Return the [X, Y] coordinate for the center point of the cell that contains the specified text.  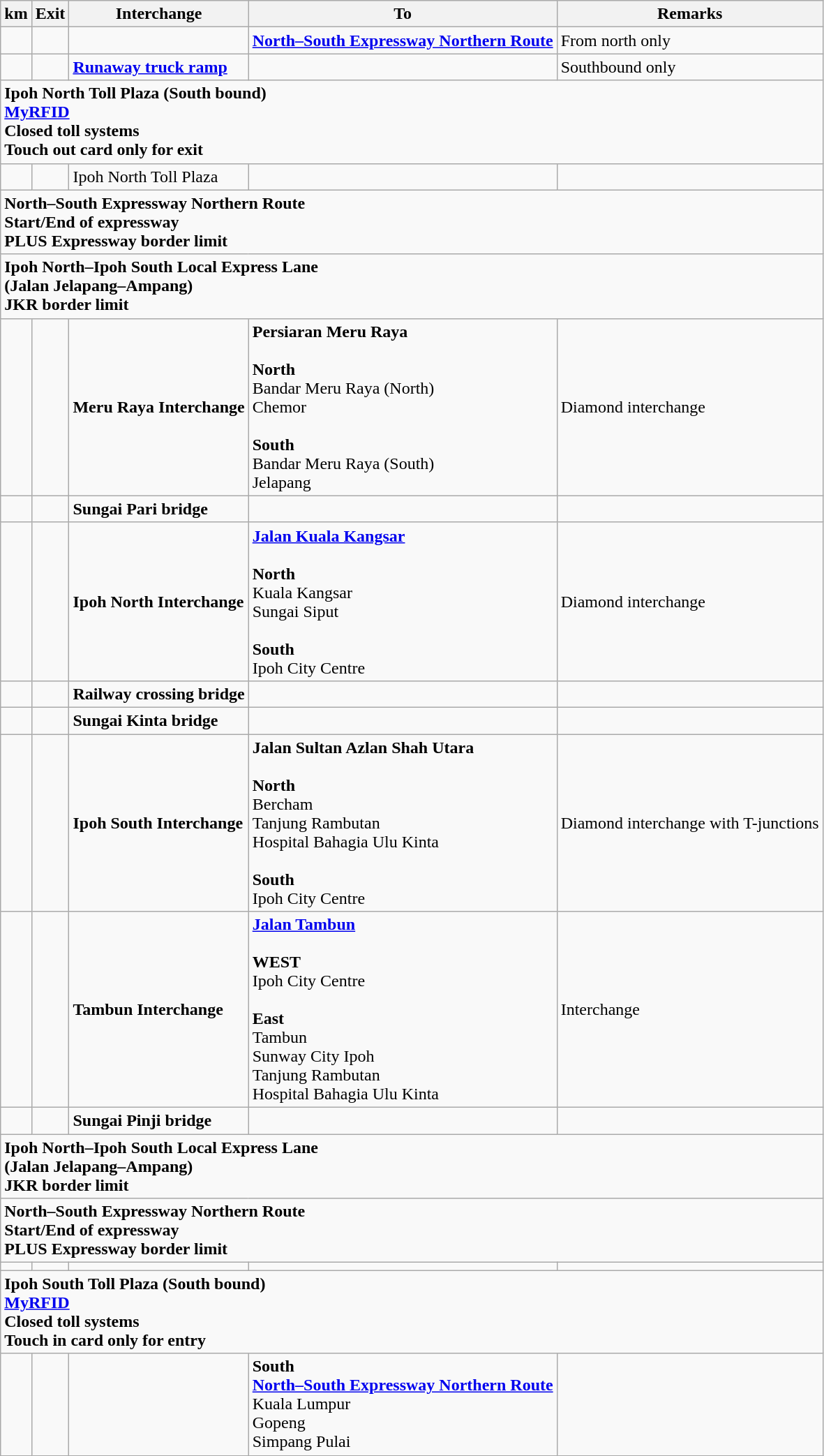
North–South Expressway Northern Route [403, 40]
Persiaran Meru RayaNorthBandar Meru Raya (North)ChemorSouthBandar Meru Raya (South)Jelapang [403, 407]
Ipoh South Toll Plaza (South bound) MyRFID Closed toll systemsTouch in card only for entry [412, 1312]
Sungai Pinji bridge [159, 1121]
km [16, 14]
Jalan TambunWESTIpoh City CentreEastTambunSunway City IpohTanjung RambutanHospital Bahagia Ulu Kinta [403, 1009]
Ipoh North Interchange [159, 602]
Exit [50, 14]
Remarks [689, 14]
Railway crossing bridge [159, 694]
Sungai Kinta bridge [159, 720]
Southbound only [689, 67]
South North–South Expressway Northern RouteKuala LumpurGopengSimpang Pulai [403, 1404]
Diamond interchange with T-junctions [689, 823]
To [403, 14]
Ipoh North Toll Plaza [159, 177]
Sungai Pari bridge [159, 509]
Jalan Sultan Azlan Shah UtaraNorth BerchamTanjung RambutanHospital Bahagia Ulu Kinta SouthIpoh City Centre [403, 823]
Jalan Kuala KangsarNorth Kuala Kangsar Sungai SiputSouth Ipoh City Centre [403, 602]
Runaway truck ramp [159, 67]
From north only [689, 40]
Tambun Interchange [159, 1009]
Meru Raya Interchange [159, 407]
Ipoh South Interchange [159, 823]
Ipoh North Toll Plaza (South bound) MyRFID Closed toll systemsTouch out card only for exit [412, 121]
